Scan for the cell matching the given text and deliver its (X, Y) coordinate at center. 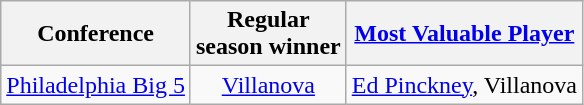
Most Valuable Player (464, 34)
Ed Pinckney, Villanova (464, 85)
Philadelphia Big 5 (96, 85)
Villanova (268, 85)
Conference (96, 34)
Regular season winner (268, 34)
